Provide the (x, y) coordinate of the cell's center where the given text is located.  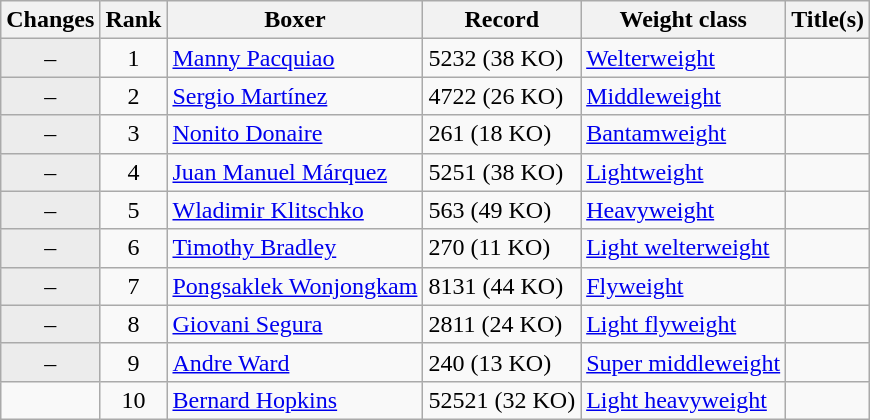
Boxer (295, 20)
563 (49 KO) (502, 210)
8131 (44 KO) (502, 286)
Giovani Segura (295, 324)
1 (134, 58)
Welterweight (684, 58)
Nonito Donaire (295, 134)
Bantamweight (684, 134)
Heavyweight (684, 210)
6 (134, 248)
7 (134, 286)
Light welterweight (684, 248)
52521 (32 KO) (502, 400)
270 (11 KO) (502, 248)
Weight class (684, 20)
Middleweight (684, 96)
240 (13 KO) (502, 362)
2 (134, 96)
Record (502, 20)
Rank (134, 20)
5232 (38 KO) (502, 58)
Bernard Hopkins (295, 400)
Juan Manuel Márquez (295, 172)
Title(s) (828, 20)
261 (18 KO) (502, 134)
Timothy Bradley (295, 248)
Changes (50, 20)
8 (134, 324)
2811 (24 KO) (502, 324)
Light flyweight (684, 324)
Flyweight (684, 286)
5 (134, 210)
4722 (26 KO) (502, 96)
Pongsaklek Wonjongkam (295, 286)
Andre Ward (295, 362)
5251 (38 KO) (502, 172)
10 (134, 400)
Wladimir Klitschko (295, 210)
9 (134, 362)
4 (134, 172)
Sergio Martínez (295, 96)
Manny Pacquiao (295, 58)
3 (134, 134)
Lightweight (684, 172)
Light heavyweight (684, 400)
Super middleweight (684, 362)
